Output the [X, Y] coordinate of the center of the cell containing the given text.  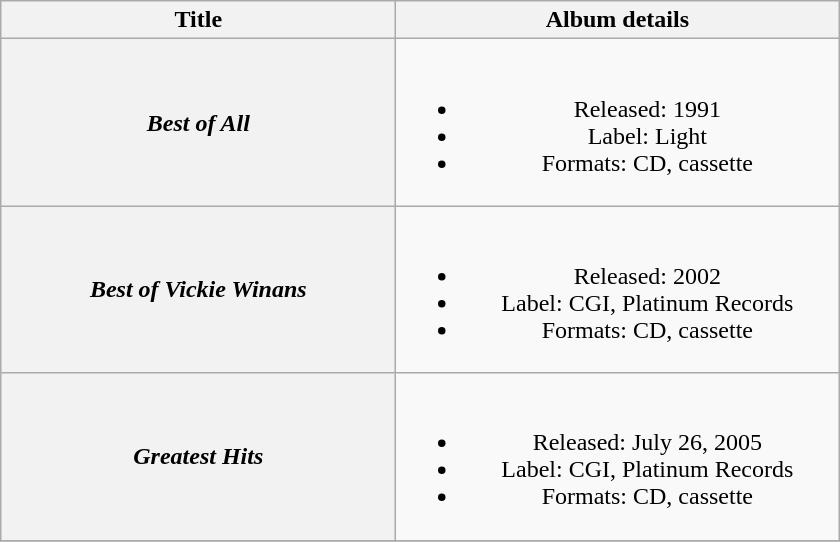
Greatest Hits [198, 456]
Best of All [198, 122]
Released: 1991Label: LightFormats: CD, cassette [618, 122]
Released: 2002Label: CGI, Platinum RecordsFormats: CD, cassette [618, 290]
Released: July 26, 2005Label: CGI, Platinum RecordsFormats: CD, cassette [618, 456]
Title [198, 20]
Album details [618, 20]
Best of Vickie Winans [198, 290]
